For the text-containing cell, return its midpoint in [X, Y] coordinate format. 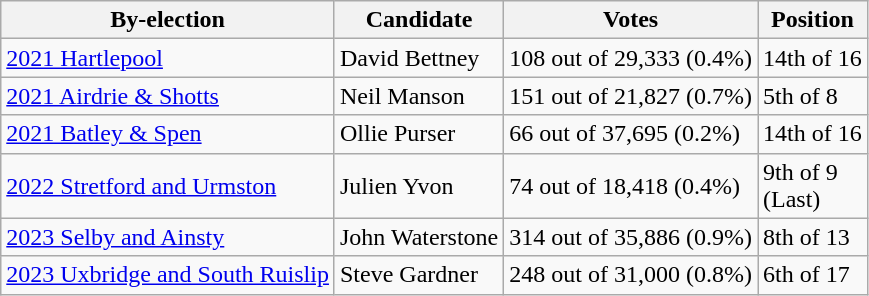
David Bettney [418, 58]
Candidate [418, 20]
74 out of 18,418 (0.4%) [631, 186]
151 out of 21,827 (0.7%) [631, 96]
Neil Manson [418, 96]
108 out of 29,333 (0.4%) [631, 58]
Position [813, 20]
By-election [168, 20]
8th of 13 [813, 237]
2021 Batley & Spen [168, 134]
Steve Gardner [418, 275]
2023 Selby and Ainsty [168, 237]
Votes [631, 20]
Ollie Purser [418, 134]
314 out of 35,886 (0.9%) [631, 237]
2022 Stretford and Urmston [168, 186]
5th of 8 [813, 96]
Julien Yvon [418, 186]
9th of 9(Last) [813, 186]
6th of 17 [813, 275]
2021 Airdrie & Shotts [168, 96]
2023 Uxbridge and South Ruislip [168, 275]
66 out of 37,695 (0.2%) [631, 134]
2021 Hartlepool [168, 58]
248 out of 31,000 (0.8%) [631, 275]
John Waterstone [418, 237]
